Capture the cell that displays the provided text and extract its [x, y] central coordinate. 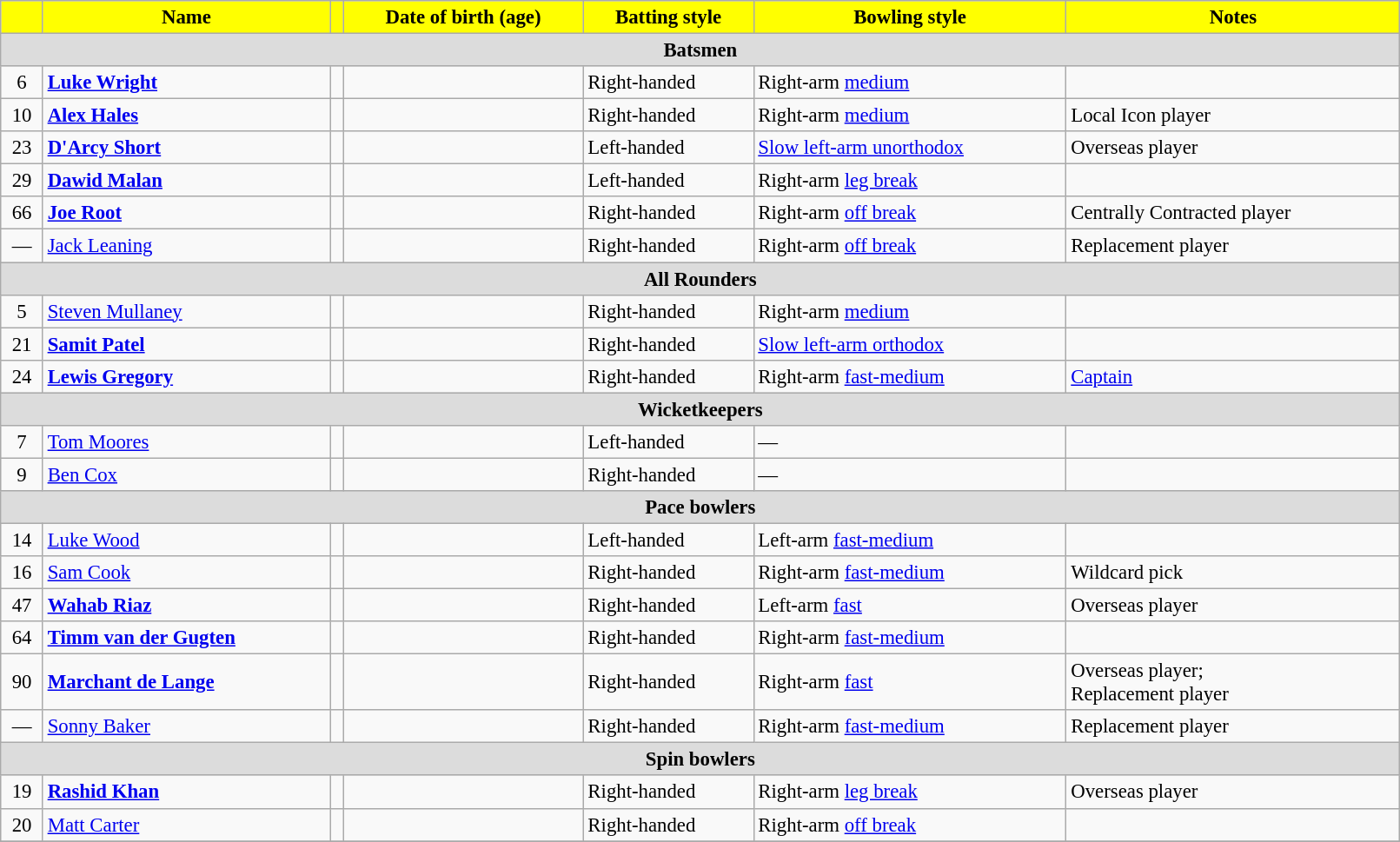
14 [23, 540]
Bowling style [910, 17]
Dawid Malan [186, 181]
19 [23, 792]
Timm van der Gugten [186, 638]
Notes [1233, 17]
Local Icon player [1233, 116]
66 [23, 213]
Batting style [668, 17]
9 [23, 474]
5 [23, 311]
Spin bowlers [700, 759]
90 [23, 683]
Left-arm fast-medium [910, 540]
Pace bowlers [700, 507]
64 [23, 638]
Left-arm fast [910, 606]
Matt Carter [186, 825]
Tom Moores [186, 442]
Luke Wright [186, 83]
Alex Hales [186, 116]
Wahab Riaz [186, 606]
6 [23, 83]
Wildcard pick [1233, 573]
Captain [1233, 376]
D'Arcy Short [186, 148]
Name [186, 17]
Marchant de Lange [186, 683]
10 [23, 116]
Sonny Baker [186, 726]
Batsmen [700, 50]
29 [23, 181]
Steven Mullaney [186, 311]
Date of birth (age) [463, 17]
Joe Root [186, 213]
24 [23, 376]
Wicketkeepers [700, 409]
Lewis Gregory [186, 376]
Jack Leaning [186, 246]
21 [23, 344]
Rashid Khan [186, 792]
Slow left-arm orthodox [910, 344]
23 [23, 148]
Luke Wood [186, 540]
All Rounders [700, 279]
20 [23, 825]
Centrally Contracted player [1233, 213]
7 [23, 442]
Samit Patel [186, 344]
16 [23, 573]
Sam Cook [186, 573]
Slow left-arm unorthodox [910, 148]
Right-arm fast [910, 683]
Overseas player; Replacement player [1233, 683]
Ben Cox [186, 474]
47 [23, 606]
